Return the [x, y] coordinate for the center point of the cell that contains the specified text.  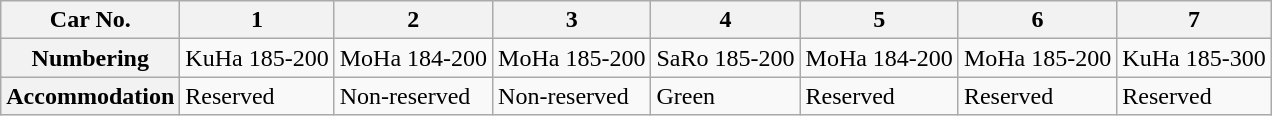
KuHa 185-300 [1194, 58]
3 [572, 20]
2 [413, 20]
Car No. [90, 20]
7 [1194, 20]
4 [726, 20]
1 [257, 20]
Numbering [90, 58]
Green [726, 96]
5 [879, 20]
Accommodation [90, 96]
SaRo 185-200 [726, 58]
6 [1037, 20]
KuHa 185-200 [257, 58]
